Capture the cell that displays the provided text and extract its (X, Y) central coordinate. 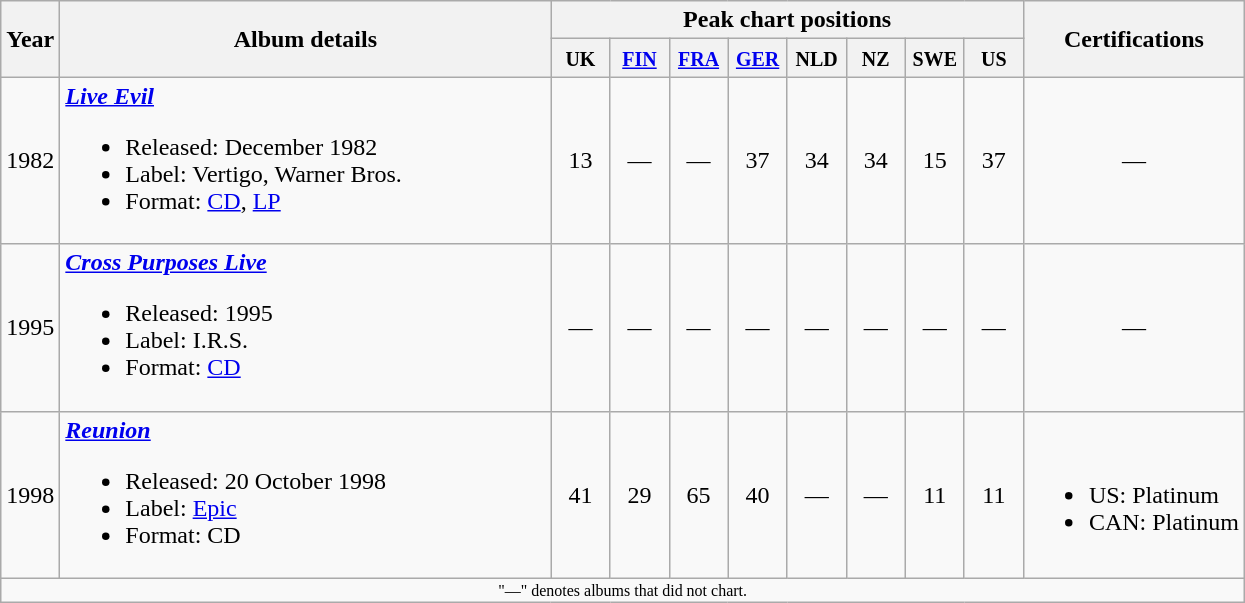
SWE (934, 58)
29 (640, 494)
FIN (640, 58)
FRA (698, 58)
Peak chart positions (787, 20)
41 (580, 494)
15 (934, 160)
1998 (30, 494)
Certifications (1134, 39)
NLD (816, 58)
US (994, 58)
1982 (30, 160)
Year (30, 39)
Cross Purposes LiveReleased: 1995Label: I.R.S.Format: CD (306, 328)
UK (580, 58)
"—" denotes albums that did not chart. (623, 590)
US: PlatinumCAN: Platinum (1134, 494)
Live EvilReleased: December 1982Label: Vertigo, Warner Bros.Format: CD, LP (306, 160)
40 (758, 494)
1995 (30, 328)
ReunionReleased: 20 October 1998Label: EpicFormat: CD (306, 494)
NZ (876, 58)
GER (758, 58)
Album details (306, 39)
65 (698, 494)
13 (580, 160)
